Pinpoint the cell where the given text exists, returning its [X, Y] midpoint coordinate. 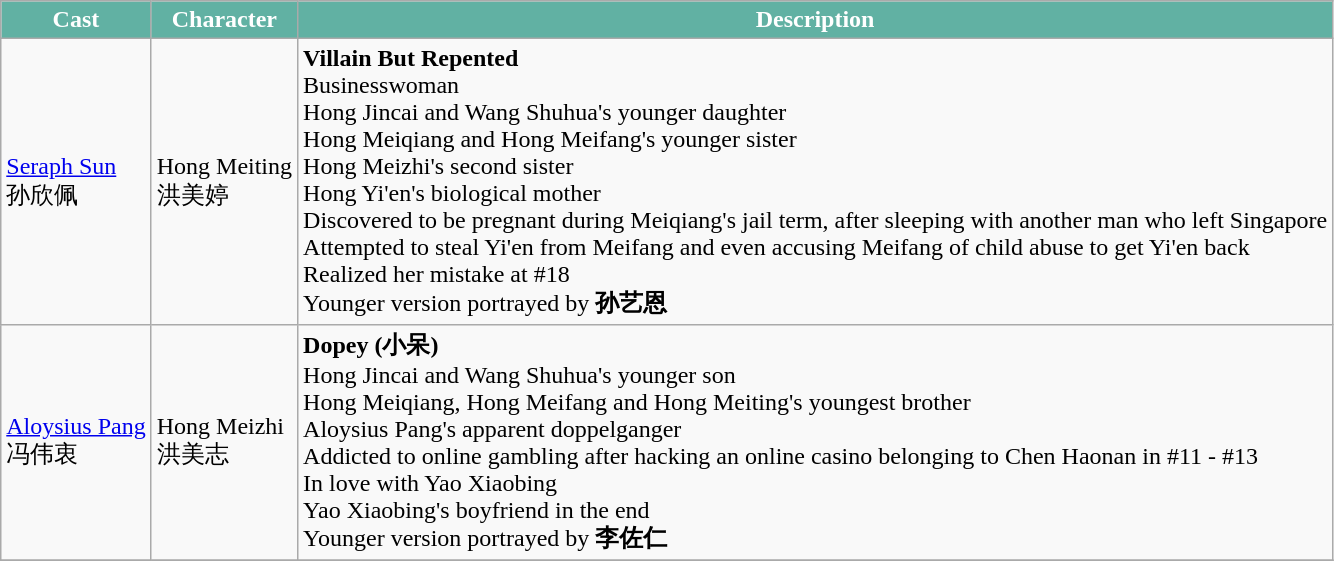
Character [224, 20]
Hong Meiting 洪美婷 [224, 182]
Aloysius Pang 冯伟衷 [76, 442]
Cast [76, 20]
Hong Meizhi 洪美志 [224, 442]
Description [816, 20]
Seraph Sun 孙欣佩 [76, 182]
